Determine the [X, Y] coordinate at the center of the cell enclosing the given text.  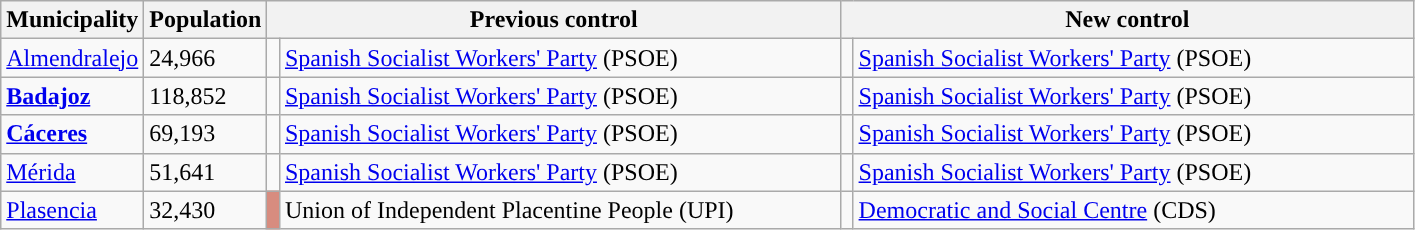
69,193 [206, 134]
Almendralejo [72, 58]
Previous control [554, 20]
Population [206, 20]
Cáceres [72, 134]
Plasencia [72, 210]
Municipality [72, 20]
24,966 [206, 58]
51,641 [206, 172]
New control [1127, 20]
Badajoz [72, 96]
Union of Independent Placentine People (UPI) [560, 210]
118,852 [206, 96]
Democratic and Social Centre (CDS) [1134, 210]
Mérida [72, 172]
32,430 [206, 210]
